Return the (x, y) coordinate for the center point of the cell that contains the specified text.  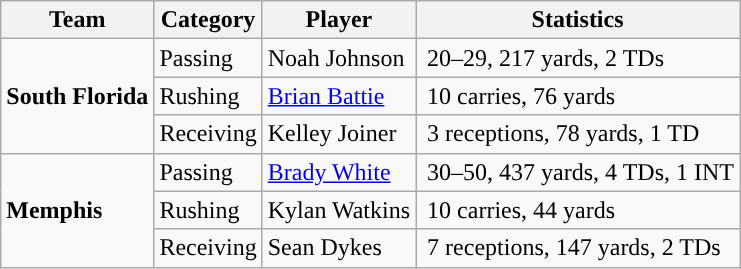
Brady White (338, 172)
Statistics (578, 20)
Category (208, 20)
Kylan Watkins (338, 210)
Kelley Joiner (338, 134)
7 receptions, 147 yards, 2 TDs (578, 248)
Team (78, 20)
20–29, 217 yards, 2 TDs (578, 58)
10 carries, 44 yards (578, 210)
Noah Johnson (338, 58)
Player (338, 20)
30–50, 437 yards, 4 TDs, 1 INT (578, 172)
Memphis (78, 210)
South Florida (78, 96)
10 carries, 76 yards (578, 96)
3 receptions, 78 yards, 1 TD (578, 134)
Brian Battie (338, 96)
Sean Dykes (338, 248)
